Search for the cell housing the specified text and yield its [X, Y] center coordinate. 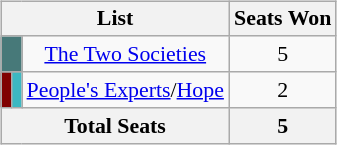
The Two Societies [126, 54]
Seats Won [282, 19]
List [115, 19]
People's Experts/Hope [126, 90]
2 [282, 90]
Total Seats [115, 126]
